Search for the cell housing the specified text and yield its (X, Y) center coordinate. 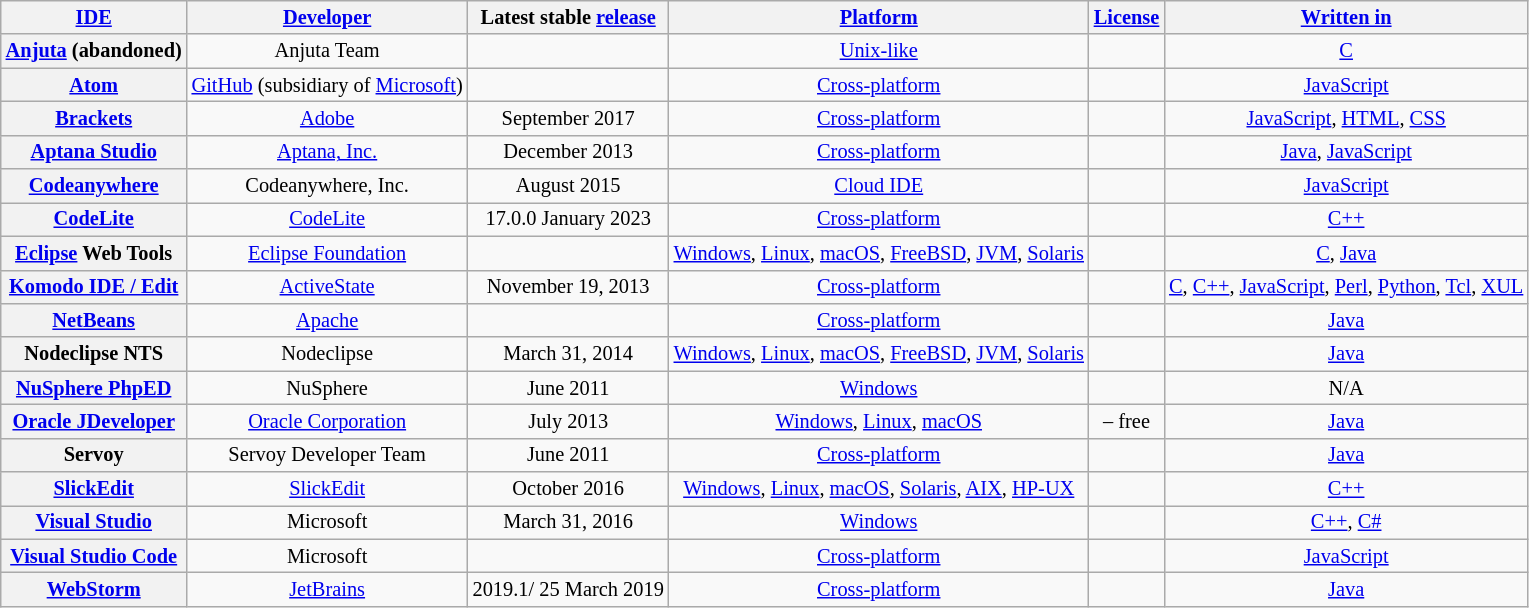
Windows, Linux, macOS (879, 421)
Latest stable release (568, 17)
Written in (1346, 17)
July 2013 (568, 421)
Oracle Corporation (328, 421)
Apache (328, 320)
Unix-like (879, 51)
Servoy Developer Team (328, 455)
November 19, 2013 (568, 287)
Visual Studio Code (94, 556)
Atom (94, 85)
17.0.0 January 2023 (568, 219)
WebStorm (94, 589)
JavaScript, HTML, CSS (1346, 118)
ActiveState (328, 287)
Adobe (328, 118)
C, Java (1346, 253)
GitHub (subsidiary of Microsoft) (328, 85)
September 2017 (568, 118)
March 31, 2014 (568, 354)
Eclipse Web Tools (94, 253)
Aptana, Inc. (328, 152)
Anjuta (abandoned) (94, 51)
2019.1/ 25 March 2019 (568, 589)
March 31, 2016 (568, 522)
Servoy (94, 455)
NetBeans (94, 320)
Brackets (94, 118)
December 2013 (568, 152)
Java, JavaScript (1346, 152)
Nodeclipse (328, 354)
IDE (94, 17)
JetBrains (328, 589)
C (1346, 51)
Nodeclipse NTS (94, 354)
Anjuta Team (328, 51)
Komodo IDE / Edit (94, 287)
Codeanywhere, Inc. (328, 186)
October 2016 (568, 489)
Platform (879, 17)
NuSphere (328, 388)
– free (1126, 421)
Visual Studio (94, 522)
N/A (1346, 388)
License (1126, 17)
C, C++, JavaScript, Perl, Python, Tcl, XUL (1346, 287)
Eclipse Foundation (328, 253)
Aptana Studio (94, 152)
NuSphere PhpED (94, 388)
C++, C# (1346, 522)
August 2015 (568, 186)
Developer (328, 17)
Oracle JDeveloper (94, 421)
Codeanywhere (94, 186)
Windows, Linux, macOS, Solaris, AIX, HP-UX (879, 489)
Cloud IDE (879, 186)
